For the text-containing cell, return its midpoint in [X, Y] coordinate format. 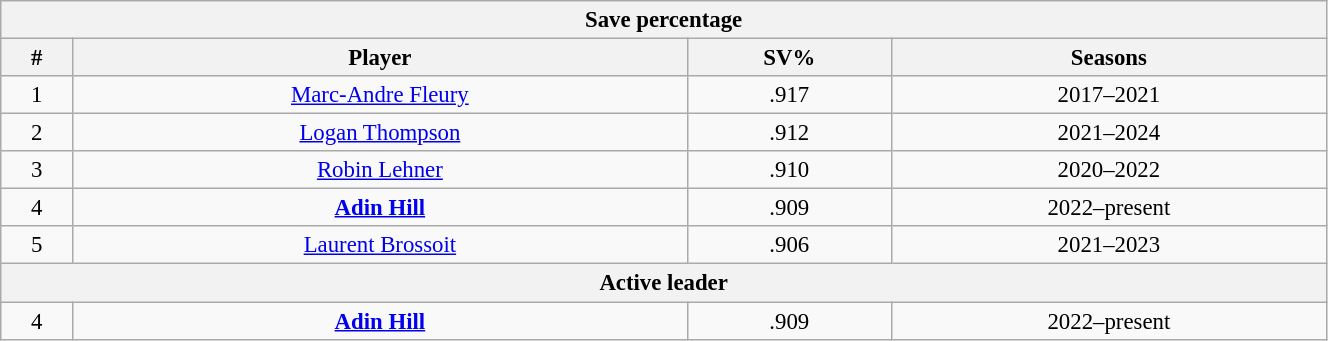
3 [37, 170]
.906 [789, 245]
2020–2022 [1108, 170]
Laurent Brossoit [380, 245]
.917 [789, 95]
2021–2023 [1108, 245]
Marc-Andre Fleury [380, 95]
.910 [789, 170]
Logan Thompson [380, 133]
Active leader [664, 283]
Robin Lehner [380, 170]
Seasons [1108, 58]
SV% [789, 58]
1 [37, 95]
5 [37, 245]
.912 [789, 133]
Player [380, 58]
2017–2021 [1108, 95]
# [37, 58]
Save percentage [664, 20]
2021–2024 [1108, 133]
2 [37, 133]
